Output the [x, y] coordinate of the center of the cell containing the given text.  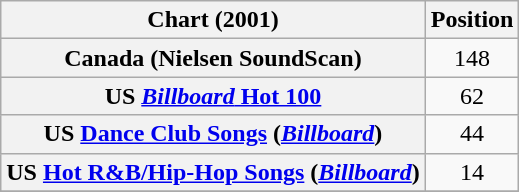
US Hot R&B/Hip-Hop Songs (Billboard) [213, 172]
44 [472, 134]
62 [472, 96]
Canada (Nielsen SoundScan) [213, 58]
US Billboard Hot 100 [213, 96]
Chart (2001) [213, 20]
148 [472, 58]
US Dance Club Songs (Billboard) [213, 134]
Position [472, 20]
14 [472, 172]
